From the cell containing the given text, extract its center point as (x, y) coordinate. 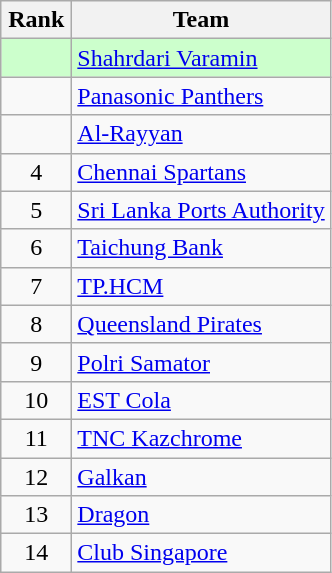
Sri Lanka Ports Authority (201, 210)
Shahrdari Varamin (201, 58)
11 (36, 438)
Taichung Bank (201, 248)
9 (36, 362)
Rank (36, 20)
Polri Samator (201, 362)
Galkan (201, 477)
7 (36, 286)
4 (36, 172)
5 (36, 210)
EST Cola (201, 400)
Queensland Pirates (201, 324)
Dragon (201, 515)
Panasonic Panthers (201, 96)
TNC Kazchrome (201, 438)
10 (36, 400)
6 (36, 248)
Team (201, 20)
8 (36, 324)
TP.HCM (201, 286)
Chennai Spartans (201, 172)
Club Singapore (201, 553)
14 (36, 553)
13 (36, 515)
Al-Rayyan (201, 134)
12 (36, 477)
